Return (x, y) of the center of cell containing provided text 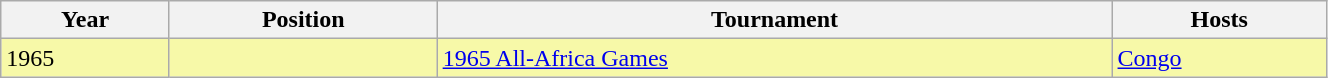
Hosts (1219, 20)
Position (303, 20)
Tournament (774, 20)
Year (86, 20)
1965 All-Africa Games (774, 58)
Congo (1219, 58)
1965 (86, 58)
